For the text-containing cell, return its midpoint in (X, Y) coordinate format. 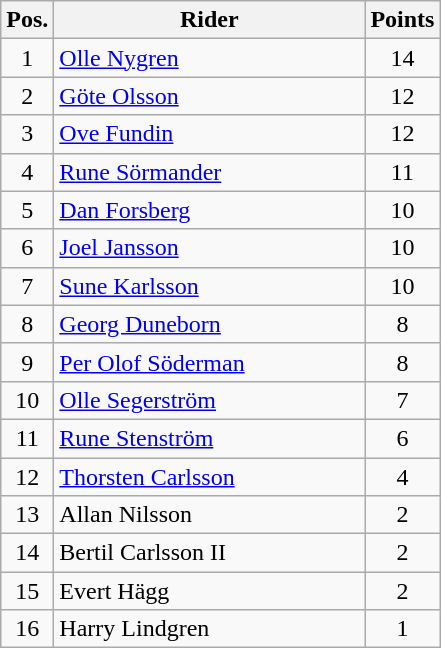
Göte Olsson (210, 96)
Olle Nygren (210, 58)
9 (28, 362)
13 (28, 515)
Bertil Carlsson II (210, 553)
Harry Lindgren (210, 629)
3 (28, 134)
Allan Nilsson (210, 515)
Points (402, 20)
15 (28, 591)
16 (28, 629)
Sune Karlsson (210, 286)
Pos. (28, 20)
Per Olof Söderman (210, 362)
Olle Segerström (210, 400)
Joel Jansson (210, 248)
Georg Duneborn (210, 324)
Rune Stenström (210, 438)
Rider (210, 20)
Thorsten Carlsson (210, 477)
Evert Hägg (210, 591)
Dan Forsberg (210, 210)
5 (28, 210)
Rune Sörmander (210, 172)
Ove Fundin (210, 134)
